Locate the cell with the specified text and output its [X, Y] center coordinate. 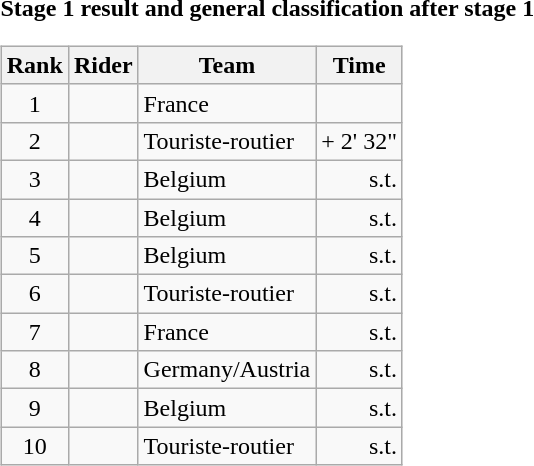
Germany/Austria [227, 370]
+ 2' 32" [360, 141]
8 [34, 370]
Rank [34, 65]
Time [360, 65]
Rider [103, 65]
Team [227, 65]
4 [34, 217]
10 [34, 446]
6 [34, 294]
9 [34, 408]
5 [34, 256]
1 [34, 103]
3 [34, 179]
7 [34, 332]
2 [34, 141]
